Find where the given text appears and provide that cell's center as [x, y] coordinate. 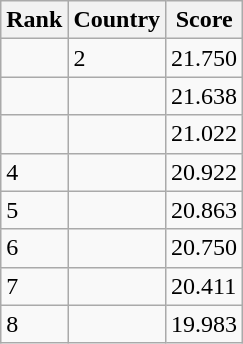
5 [34, 210]
20.750 [204, 248]
6 [34, 248]
20.411 [204, 286]
21.750 [204, 58]
20.863 [204, 210]
19.983 [204, 324]
8 [34, 324]
21.638 [204, 96]
Score [204, 20]
2 [117, 58]
7 [34, 286]
21.022 [204, 134]
20.922 [204, 172]
4 [34, 172]
Country [117, 20]
Rank [34, 20]
